Find where the given text appears and provide that cell's center as (X, Y) coordinate. 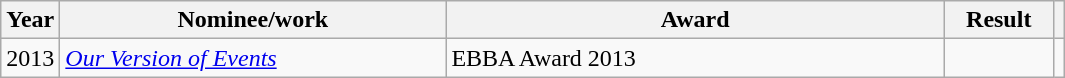
2013 (30, 58)
Result (998, 20)
Our Version of Events (253, 58)
Award (696, 20)
Year (30, 20)
Nominee/work (253, 20)
EBBA Award 2013 (696, 58)
